Return the [x, y] coordinate for the center point of the cell that contains the specified text.  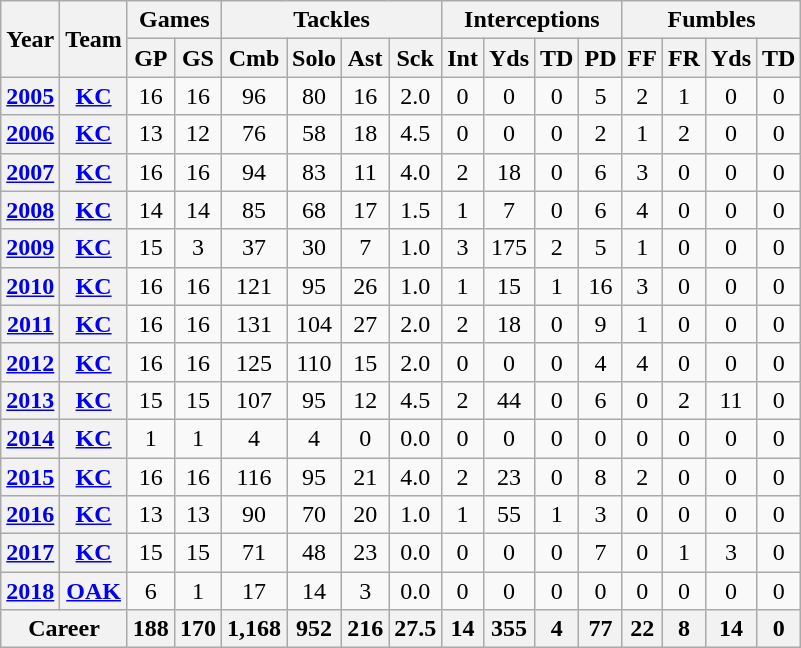
Solo [314, 58]
110 [314, 362]
80 [314, 96]
90 [254, 515]
94 [254, 172]
Year [30, 39]
104 [314, 324]
2011 [30, 324]
77 [600, 629]
FR [684, 58]
76 [254, 134]
2017 [30, 553]
1.5 [416, 210]
30 [314, 248]
22 [642, 629]
20 [366, 515]
96 [254, 96]
71 [254, 553]
Games [174, 20]
58 [314, 134]
125 [254, 362]
Career [64, 629]
70 [314, 515]
1,168 [254, 629]
188 [150, 629]
121 [254, 286]
26 [366, 286]
2007 [30, 172]
2006 [30, 134]
GP [150, 58]
2012 [30, 362]
85 [254, 210]
952 [314, 629]
216 [366, 629]
2005 [30, 96]
Cmb [254, 58]
Ast [366, 58]
27.5 [416, 629]
21 [366, 477]
83 [314, 172]
9 [600, 324]
55 [508, 515]
175 [508, 248]
131 [254, 324]
2008 [30, 210]
37 [254, 248]
2010 [30, 286]
FF [642, 58]
48 [314, 553]
27 [366, 324]
Tackles [331, 20]
170 [198, 629]
2009 [30, 248]
Team [94, 39]
2015 [30, 477]
Sck [416, 58]
Fumbles [712, 20]
107 [254, 400]
PD [600, 58]
GS [198, 58]
OAK [94, 591]
355 [508, 629]
2016 [30, 515]
44 [508, 400]
Int [463, 58]
2014 [30, 438]
2013 [30, 400]
Interceptions [532, 20]
68 [314, 210]
2018 [30, 591]
116 [254, 477]
